Identify which cell holds the provided text, then report its [x, y] central coordinate. 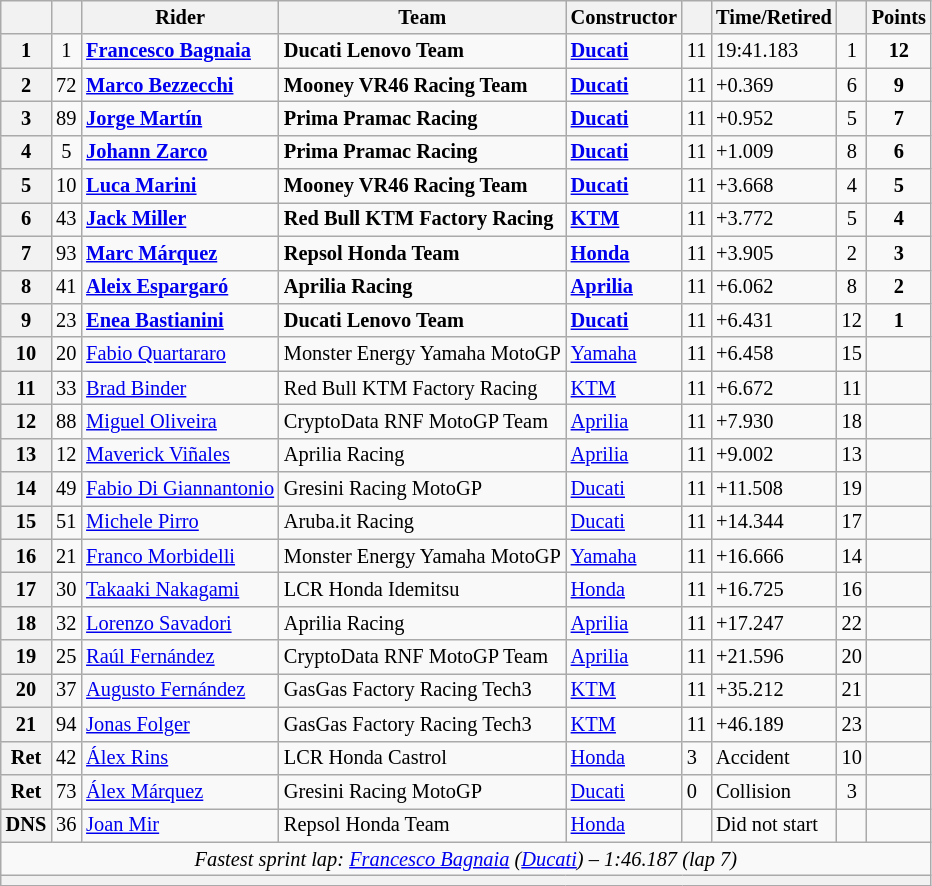
22 [852, 623]
Did not start [774, 825]
33 [66, 388]
41 [66, 287]
Enea Bastianini [180, 320]
Fabio Di Giannantonio [180, 489]
89 [66, 118]
Fastest sprint lap: Francesco Bagnaia (Ducati) – 1:46.187 (lap 7) [466, 859]
Franco Morbidelli [180, 556]
+3.772 [774, 219]
49 [66, 489]
43 [66, 219]
Miguel Oliveira [180, 421]
Luca Marini [180, 186]
Marco Bezzecchi [180, 85]
Michele Pirro [180, 522]
+6.062 [774, 287]
42 [66, 758]
32 [66, 623]
Fabio Quartararo [180, 354]
Constructor [624, 17]
+0.369 [774, 85]
DNS [26, 825]
+7.930 [774, 421]
+6.431 [774, 320]
37 [66, 690]
Takaaki Nakagami [180, 589]
Team [422, 17]
25 [66, 657]
Maverick Viñales [180, 455]
94 [66, 724]
+1.009 [774, 152]
Álex Márquez [180, 791]
88 [66, 421]
Collision [774, 791]
36 [66, 825]
93 [66, 253]
Accident [774, 758]
Aruba.it Racing [422, 522]
+14.344 [774, 522]
LCR Honda Idemitsu [422, 589]
Time/Retired [774, 17]
51 [66, 522]
Points [899, 17]
Jack Miller [180, 219]
+17.247 [774, 623]
+35.212 [774, 690]
Marc Márquez [180, 253]
Aleix Espargaró [180, 287]
72 [66, 85]
Jorge Martín [180, 118]
Jonas Folger [180, 724]
30 [66, 589]
+3.905 [774, 253]
Lorenzo Savadori [180, 623]
19:41.183 [774, 51]
+16.725 [774, 589]
Rider [180, 17]
Francesco Bagnaia [180, 51]
73 [66, 791]
Joan Mir [180, 825]
Álex Rins [180, 758]
Johann Zarco [180, 152]
+0.952 [774, 118]
Raúl Fernández [180, 657]
Augusto Fernández [180, 690]
0 [696, 791]
+21.596 [774, 657]
+16.666 [774, 556]
+6.672 [774, 388]
LCR Honda Castrol [422, 758]
+6.458 [774, 354]
+11.508 [774, 489]
+3.668 [774, 186]
+46.189 [774, 724]
+9.002 [774, 455]
Brad Binder [180, 388]
